Determine the (x, y) coordinate at the center of the cell enclosing the given text.  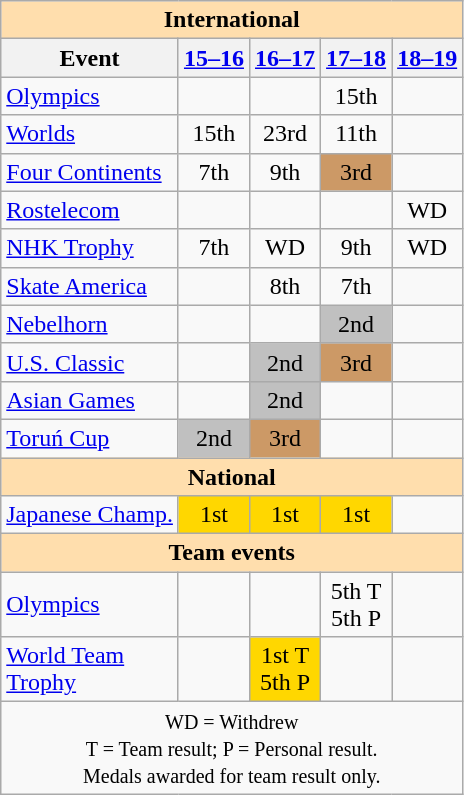
Worlds (90, 134)
U.S. Classic (90, 362)
Toruń Cup (90, 438)
11th (356, 134)
National (232, 477)
8th (284, 286)
WD = Withdrew T = Team result; P = Personal result. Medals awarded for team result only. (232, 748)
1st T 5th P (284, 670)
World Team Trophy (90, 670)
18–19 (428, 58)
23rd (284, 134)
Four Continents (90, 172)
15–16 (214, 58)
Event (90, 58)
Japanese Champ. (90, 515)
Skate America (90, 286)
17–18 (356, 58)
16–17 (284, 58)
Team events (232, 553)
Rostelecom (90, 210)
International (232, 20)
5th T 5th P (356, 604)
Asian Games (90, 400)
Nebelhorn (90, 324)
NHK Trophy (90, 248)
